Pinpoint the cell where the given text exists, returning its (X, Y) midpoint coordinate. 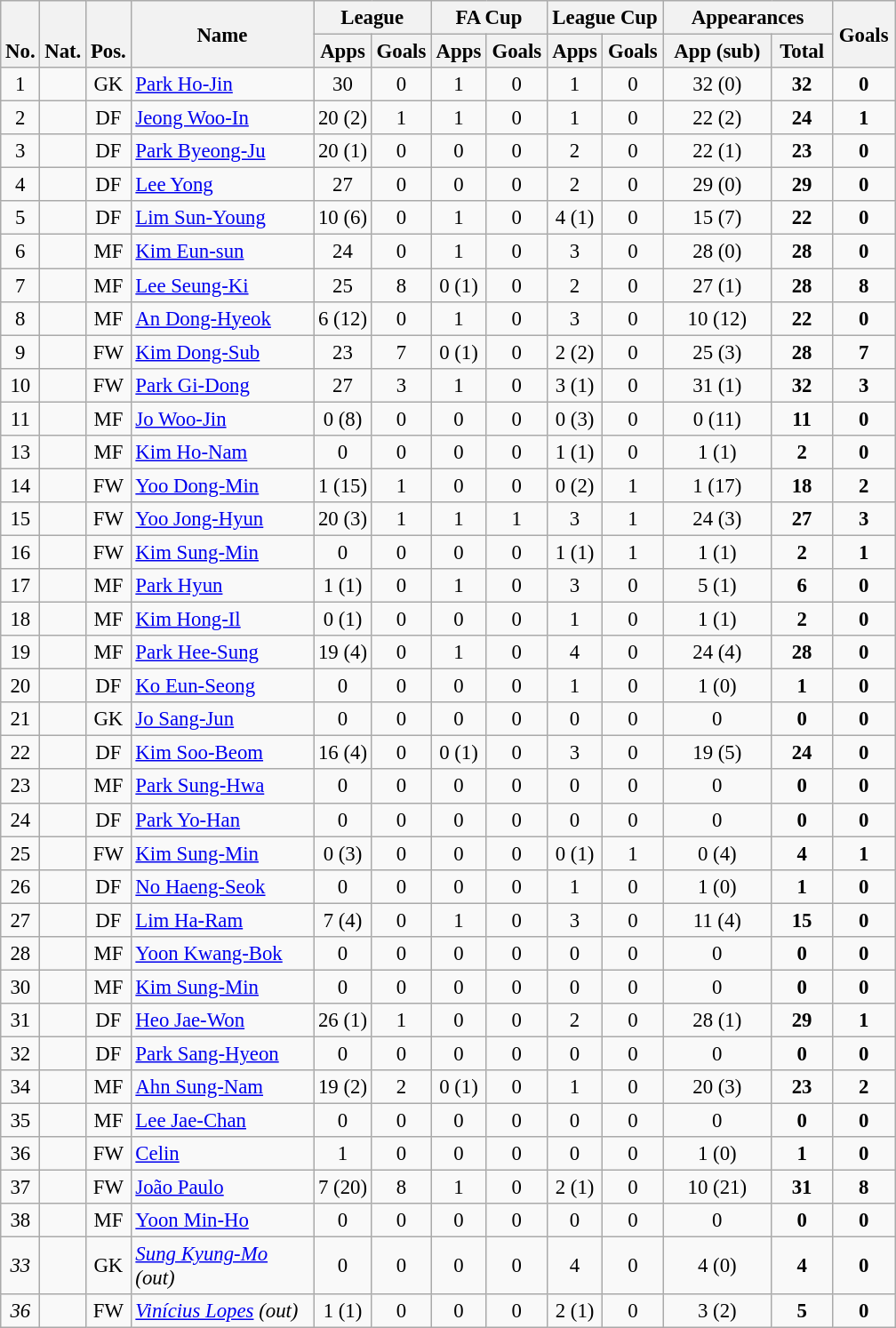
Lee Seung-Ki (222, 285)
28 (1) (717, 1020)
Yoo Dong-Min (222, 485)
Lee Yong (222, 185)
38 (20, 1220)
Vinícius Lopes (out) (222, 1311)
22 (1) (717, 151)
15 (7) (717, 218)
Yoo Jong-Hyun (222, 519)
Park Sung-Hwa (222, 787)
1 (15) (343, 485)
5 (1) (717, 586)
Lee Jae-Chan (222, 1121)
26 (20, 886)
Sung Kyung-Mo (out) (222, 1266)
League Cup (604, 18)
14 (20, 485)
31 (1) (717, 385)
22 (2) (717, 118)
Park Gi-Dong (222, 385)
Pos. (108, 34)
Celin (222, 1154)
Kim Hong-Il (222, 620)
Park Sang-Hyeon (222, 1053)
Jeong Woo-In (222, 118)
Kim Soo-Beom (222, 753)
10 (21) (717, 1188)
34 (20, 1087)
10 (6) (343, 218)
25 (3) (717, 352)
19 (20, 652)
Yoon Kwang-Bok (222, 954)
16 (4) (343, 753)
1 (17) (717, 485)
10 (12) (717, 318)
An Dong-Hyeok (222, 318)
19 (2) (343, 1087)
Lim Ha-Ram (222, 920)
11 (4) (717, 920)
0 (2) (574, 485)
24 (4) (717, 652)
24 (3) (717, 519)
Park Hyun (222, 586)
19 (5) (717, 753)
27 (1) (717, 285)
10 (20, 385)
7 (4) (343, 920)
20 (2) (343, 118)
No Haeng-Seok (222, 886)
32 (0) (717, 84)
13 (20, 452)
Ahn Sung-Nam (222, 1087)
4 (0) (717, 1266)
35 (20, 1121)
Ko Eun-Seong (222, 686)
Park Hee-Sung (222, 652)
7 (20) (343, 1188)
League (372, 18)
Kim Dong-Sub (222, 352)
0 (4) (717, 853)
Park Yo-Han (222, 820)
3 (2) (717, 1311)
0 (11) (717, 419)
Lim Sun-Young (222, 218)
Park Byeong-Ju (222, 151)
19 (4) (343, 652)
33 (20, 1266)
Yoon Min-Ho (222, 1220)
Park Ho-Jin (222, 84)
Nat. (63, 34)
0 (8) (343, 419)
Heo Jae-Won (222, 1020)
No. (20, 34)
6 (12) (343, 318)
26 (1) (343, 1020)
João Paulo (222, 1188)
29 (0) (717, 185)
Jo Woo-Jin (222, 419)
9 (20, 352)
20 (20, 686)
3 (1) (574, 385)
Name (222, 34)
Appearances (748, 18)
FA Cup (489, 18)
20 (1) (343, 151)
Jo Sang-Jun (222, 719)
21 (20, 719)
37 (20, 1188)
16 (20, 552)
2 (2) (574, 352)
App (sub) (717, 52)
Kim Ho-Nam (222, 452)
28 (0) (717, 252)
Kim Eun-sun (222, 252)
Total (802, 52)
17 (20, 586)
4 (1) (574, 218)
